Return the [X, Y] coordinate for the center point of the cell that contains the specified text.  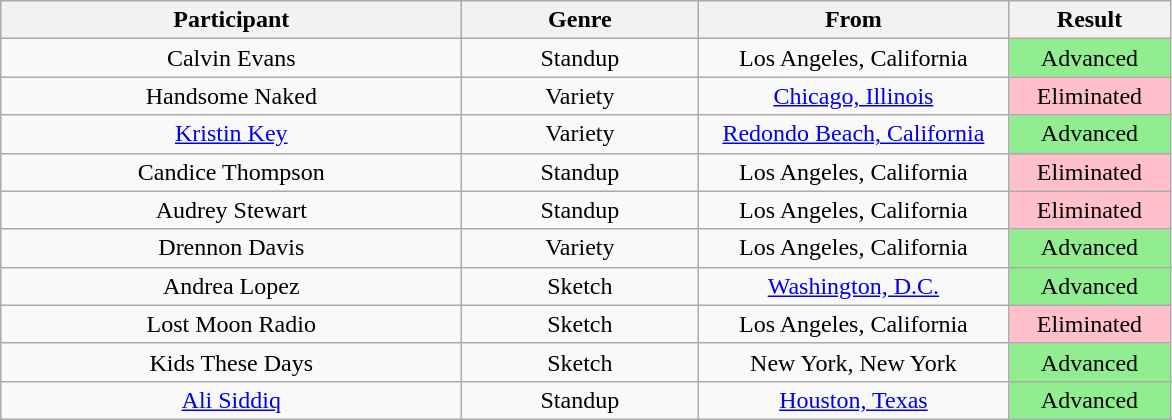
Redondo Beach, California [854, 134]
Genre [580, 20]
Kids These Days [232, 362]
From [854, 20]
Kristin Key [232, 134]
Handsome Naked [232, 96]
Washington, D.C. [854, 286]
Participant [232, 20]
Result [1090, 20]
Andrea Lopez [232, 286]
New York, New York [854, 362]
Ali Siddiq [232, 400]
Candice Thompson [232, 172]
Drennon Davis [232, 248]
Audrey Stewart [232, 210]
Lost Moon Radio [232, 324]
Calvin Evans [232, 58]
Chicago, Illinois [854, 96]
Houston, Texas [854, 400]
